Locate the cell with the specified text and output its (X, Y) center coordinate. 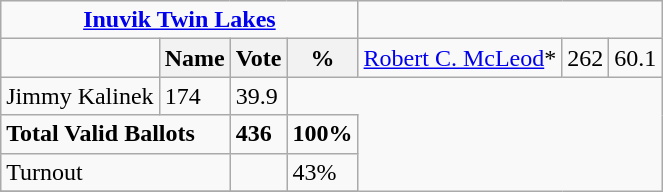
174 (194, 96)
Name (194, 58)
262 (586, 58)
39.9 (258, 96)
Inuvik Twin Lakes (180, 20)
100% (322, 134)
60.1 (636, 58)
Turnout (116, 172)
Jimmy Kalinek (80, 96)
Vote (258, 58)
43% (322, 172)
Total Valid Ballots (116, 134)
% (322, 58)
Robert C. McLeod* (460, 58)
436 (258, 134)
